Identify which cell holds the provided text, then report its (x, y) central coordinate. 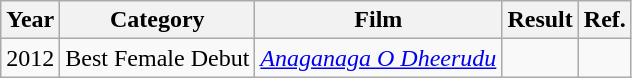
Result (540, 20)
2012 (30, 58)
Anaganaga O Dheerudu (378, 58)
Category (158, 20)
Ref. (604, 20)
Film (378, 20)
Year (30, 20)
Best Female Debut (158, 58)
